Determine the (x, y) coordinate at the center of the cell enclosing the given text.  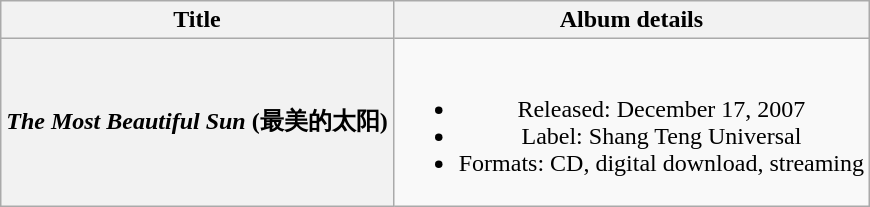
Title (197, 20)
The Most Beautiful Sun (最美的太阳) (197, 122)
Released: December 17, 2007Label: Shang Teng UniversalFormats: CD, digital download, streaming (631, 122)
Album details (631, 20)
